Search for the cell housing the specified text and yield its [X, Y] center coordinate. 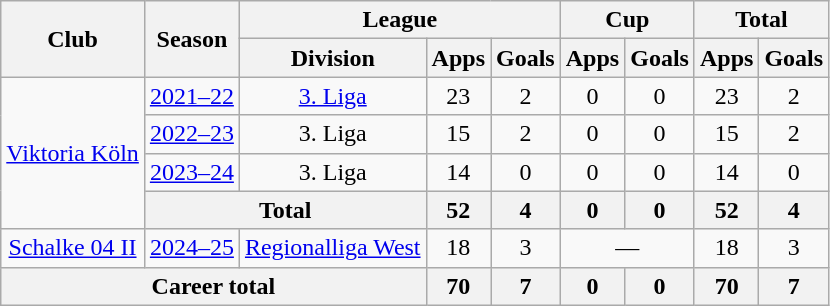
Schalke 04 II [73, 248]
2023–24 [192, 172]
2024–25 [192, 248]
Regionalliga West [332, 248]
— [627, 248]
League [400, 20]
Career total [214, 286]
2022–23 [192, 134]
Viktoria Köln [73, 153]
2021–22 [192, 96]
Season [192, 39]
Cup [627, 20]
Club [73, 39]
Division [332, 58]
